From the cell containing the given text, extract its center point as [X, Y] coordinate. 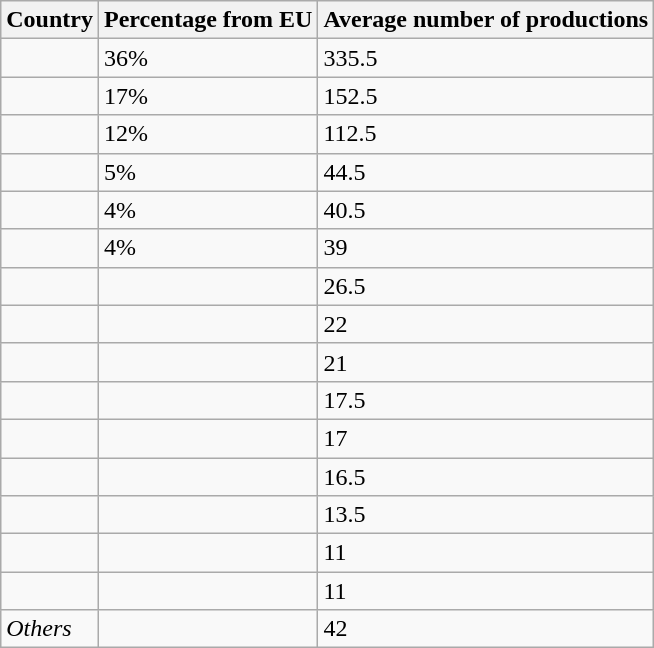
42 [486, 629]
Average number of productions [486, 20]
112.5 [486, 134]
13.5 [486, 515]
17% [208, 96]
44.5 [486, 172]
Others [50, 629]
Country [50, 20]
152.5 [486, 96]
22 [486, 324]
17.5 [486, 400]
21 [486, 362]
40.5 [486, 210]
335.5 [486, 58]
17 [486, 438]
5% [208, 172]
36% [208, 58]
Percentage from EU [208, 20]
16.5 [486, 477]
39 [486, 248]
12% [208, 134]
26.5 [486, 286]
